Detect which cell encompasses the target text, then output its [x, y] center coordinate. 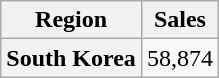
Region [72, 20]
Sales [180, 20]
South Korea [72, 58]
58,874 [180, 58]
